Locate the cell with the specified text and output its (X, Y) center coordinate. 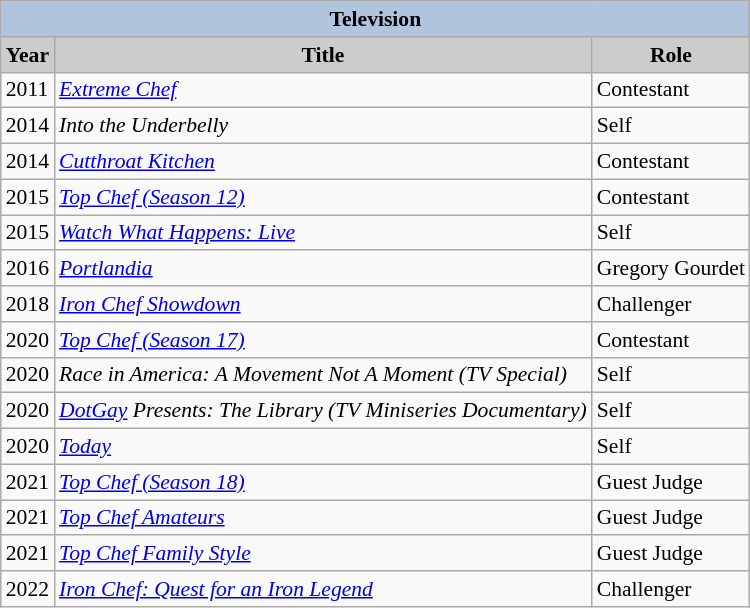
2022 (28, 589)
Today (323, 447)
Year (28, 55)
Top Chef Amateurs (323, 518)
Top Chef Family Style (323, 554)
Portlandia (323, 269)
Top Chef (Season 17) (323, 340)
Title (323, 55)
2016 (28, 269)
Extreme Chef (323, 90)
Cutthroat Kitchen (323, 162)
Into the Underbelly (323, 126)
Gregory Gourdet (671, 269)
Television (376, 19)
Top Chef (Season 18) (323, 482)
2018 (28, 304)
Top Chef (Season 12) (323, 197)
Watch What Happens: Live (323, 233)
2011 (28, 90)
Role (671, 55)
Race in America: A Movement Not A Moment (TV Special) (323, 375)
Iron Chef: Quest for an Iron Legend (323, 589)
Iron Chef Showdown (323, 304)
DotGay Presents: The Library (TV Miniseries Documentary) (323, 411)
